Detect which cell encompasses the target text, then output its [x, y] center coordinate. 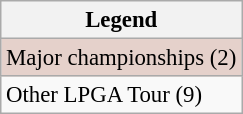
Other LPGA Tour (9) [122, 95]
Legend [122, 20]
Major championships (2) [122, 58]
